Search for the cell housing the specified text and yield its (x, y) center coordinate. 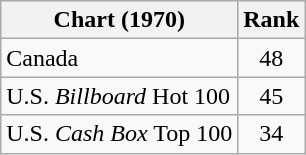
Chart (1970) (120, 20)
U.S. Cash Box Top 100 (120, 134)
Rank (272, 20)
45 (272, 96)
48 (272, 58)
Canada (120, 58)
U.S. Billboard Hot 100 (120, 96)
34 (272, 134)
